Determine the (x, y) coordinate at the center of the cell enclosing the given text.  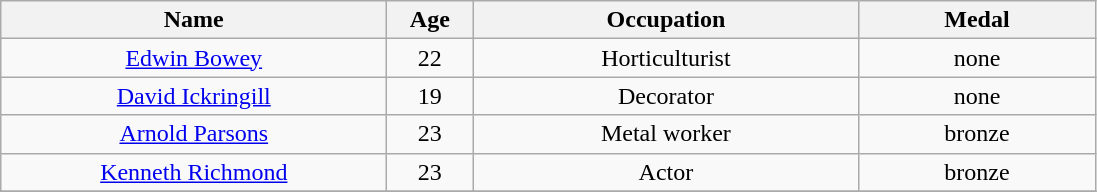
Occupation (666, 20)
22 (430, 58)
Arnold Parsons (194, 134)
Metal worker (666, 134)
Age (430, 20)
David Ickringill (194, 96)
Medal (977, 20)
Kenneth Richmond (194, 172)
Name (194, 20)
Actor (666, 172)
19 (430, 96)
Decorator (666, 96)
Edwin Bowey (194, 58)
Horticulturist (666, 58)
